Return (X, Y) of the center of cell containing provided text 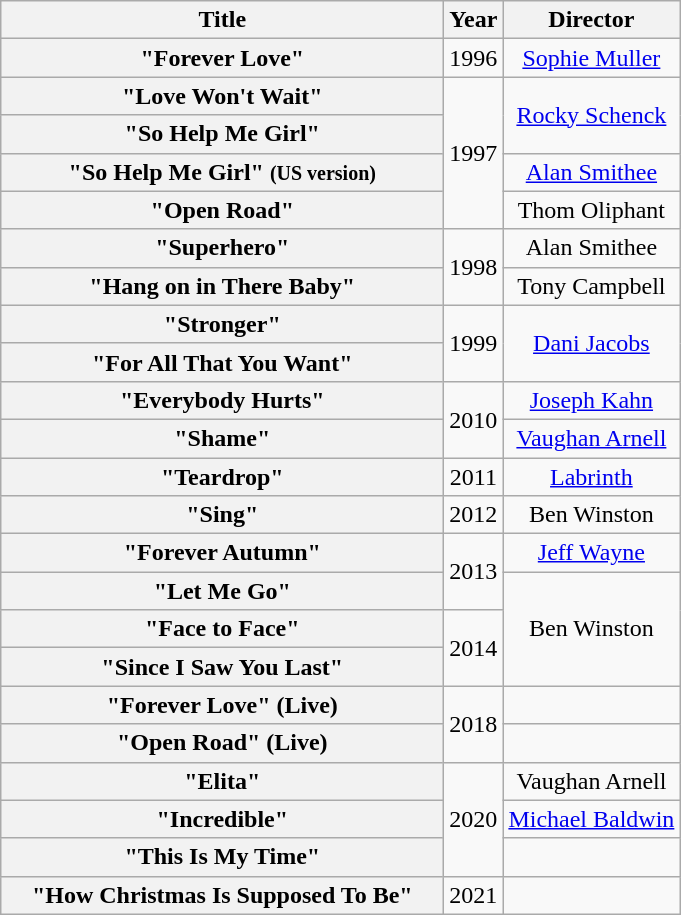
Director (592, 20)
"This Is My Time" (222, 857)
Tony Campbell (592, 286)
2020 (474, 819)
"Shame" (222, 438)
1996 (474, 58)
"Forever Love" (Live) (222, 705)
"Incredible" (222, 819)
2012 (474, 515)
Thom Oliphant (592, 210)
Dani Jacobs (592, 343)
"Hang on in There Baby" (222, 286)
Labrinth (592, 477)
Sophie Muller (592, 58)
2013 (474, 572)
2021 (474, 895)
2011 (474, 477)
Rocky Schenck (592, 115)
"How Christmas Is Supposed To Be" (222, 895)
"Teardrop" (222, 477)
1999 (474, 343)
Title (222, 20)
"Open Road" (Live) (222, 743)
"Superhero" (222, 248)
"Since I Saw You Last" (222, 667)
2010 (474, 419)
1997 (474, 153)
"Face to Face" (222, 629)
1998 (474, 267)
"Sing" (222, 515)
"Everybody Hurts" (222, 400)
"For All That You Want" (222, 362)
2014 (474, 648)
"Forever Autumn" (222, 553)
"Stronger" (222, 324)
Joseph Kahn (592, 400)
Year (474, 20)
2018 (474, 724)
"So Help Me Girl" (222, 134)
"Forever Love" (222, 58)
Jeff Wayne (592, 553)
"Elita" (222, 781)
"Open Road" (222, 210)
"Let Me Go" (222, 591)
Michael Baldwin (592, 819)
"Love Won't Wait" (222, 96)
"So Help Me Girl" (US version) (222, 172)
